Identify which cell holds the provided text, then report its (x, y) central coordinate. 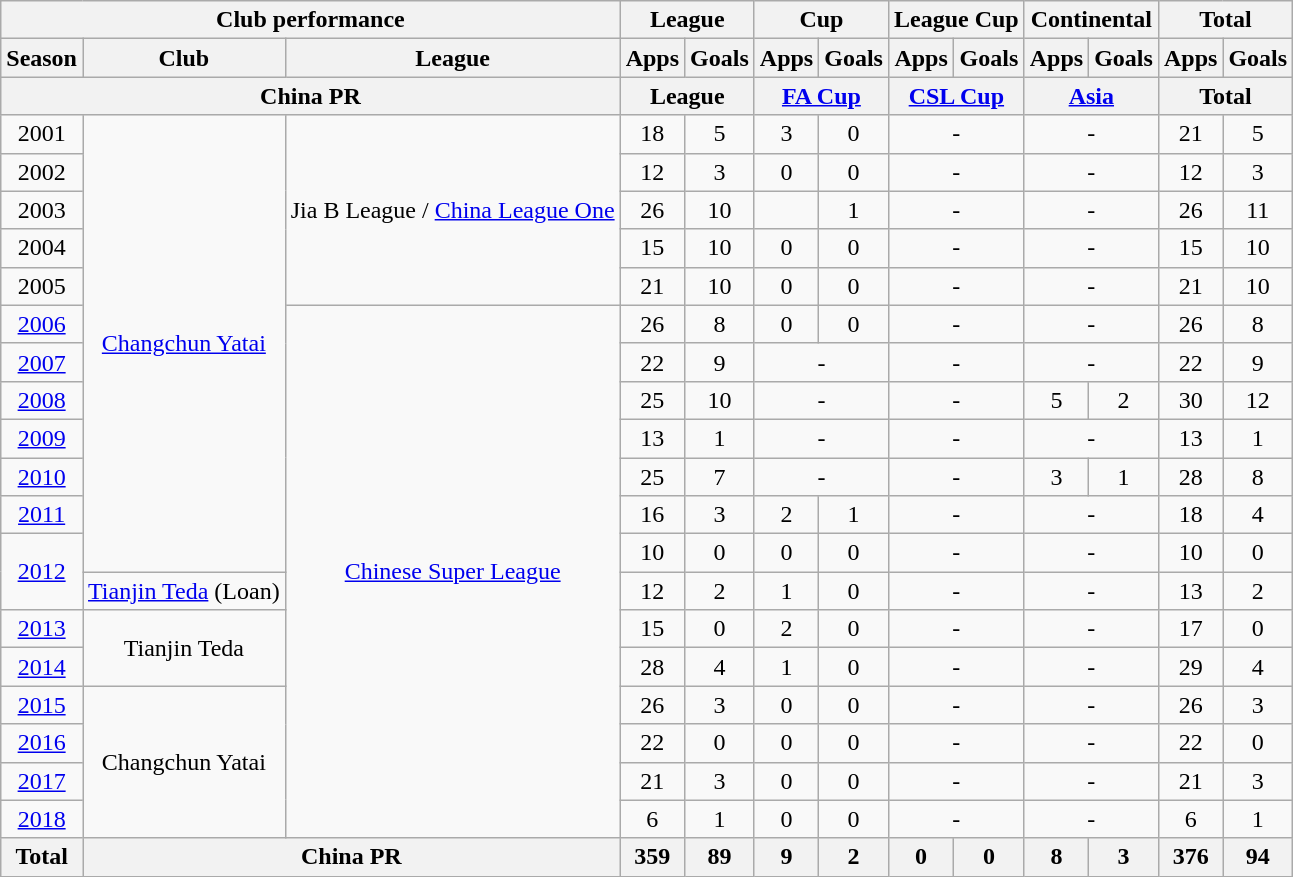
Tianjin Teda (184, 648)
2015 (42, 705)
2018 (42, 819)
Season (42, 58)
94 (1258, 857)
2014 (42, 667)
Jia B League / China League One (452, 210)
7 (720, 477)
Asia (1091, 96)
2012 (42, 572)
89 (720, 857)
FA Cup (821, 96)
11 (1258, 210)
Chinese Super League (452, 572)
2008 (42, 400)
2007 (42, 362)
2011 (42, 515)
2017 (42, 781)
Club (184, 58)
2009 (42, 438)
2013 (42, 629)
30 (1190, 400)
Continental (1091, 20)
376 (1190, 857)
2010 (42, 477)
17 (1190, 629)
16 (652, 515)
29 (1190, 667)
2001 (42, 134)
2004 (42, 248)
359 (652, 857)
2002 (42, 172)
2006 (42, 324)
Cup (821, 20)
Club performance (310, 20)
Tianjin Teda (Loan) (184, 591)
League Cup (956, 20)
2016 (42, 743)
2005 (42, 286)
2003 (42, 210)
CSL Cup (956, 96)
